Determine the [X, Y] coordinate at the center of the cell enclosing the given text.  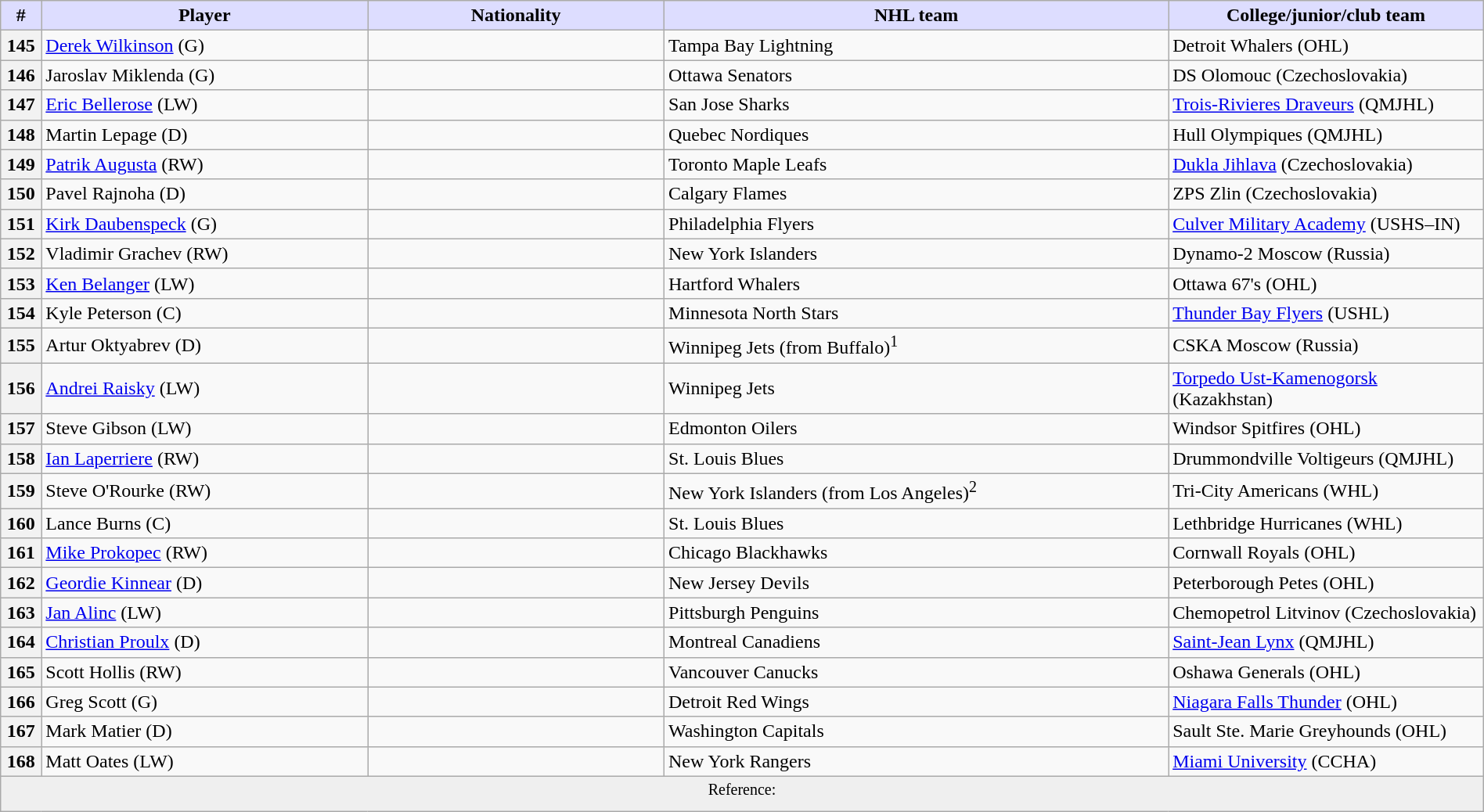
150 [21, 194]
Nationality [517, 16]
Edmonton Oilers [917, 429]
161 [21, 553]
Chemopetrol Litvinov (Czechoslovakia) [1326, 613]
Dynamo-2 Moscow (Russia) [1326, 253]
DS Olomouc (Czechoslovakia) [1326, 75]
Steve O'Rourke (RW) [205, 491]
Kirk Daubenspeck (G) [205, 224]
Tri-City Americans (WHL) [1326, 491]
167 [21, 731]
163 [21, 613]
148 [21, 135]
Scott Hollis (RW) [205, 672]
156 [21, 388]
Jan Alinc (LW) [205, 613]
155 [21, 346]
Hull Olympiques (QMJHL) [1326, 135]
ZPS Zlin (Czechoslovakia) [1326, 194]
Matt Oates (LW) [205, 761]
Chicago Blackhawks [917, 553]
160 [21, 523]
Quebec Nordiques [917, 135]
New York Islanders [917, 253]
San Jose Sharks [917, 105]
Minnesota North Stars [917, 313]
Lethbridge Hurricanes (WHL) [1326, 523]
Calgary Flames [917, 194]
Hartford Whalers [917, 283]
Dukla Jihlava (Czechoslovakia) [1326, 164]
Winnipeg Jets (from Buffalo)1 [917, 346]
Thunder Bay Flyers (USHL) [1326, 313]
Kyle Peterson (C) [205, 313]
153 [21, 283]
Ian Laperriere (RW) [205, 458]
Derek Wilkinson (G) [205, 45]
Martin Lepage (D) [205, 135]
152 [21, 253]
Vancouver Canucks [917, 672]
Ken Belanger (LW) [205, 283]
Tampa Bay Lightning [917, 45]
Trois-Rivieres Draveurs (QMJHL) [1326, 105]
Torpedo Ust-Kamenogorsk (Kazakhstan) [1326, 388]
Patrik Augusta (RW) [205, 164]
Miami University (CCHA) [1326, 761]
Sault Ste. Marie Greyhounds (OHL) [1326, 731]
Vladimir Grachev (RW) [205, 253]
Geordie Kinnear (D) [205, 583]
157 [21, 429]
Andrei Raisky (LW) [205, 388]
Drummondville Voltigeurs (QMJHL) [1326, 458]
Pavel Rajnoha (D) [205, 194]
Christian Proulx (D) [205, 642]
154 [21, 313]
Steve Gibson (LW) [205, 429]
147 [21, 105]
Mike Prokopec (RW) [205, 553]
Windsor Spitfires (OHL) [1326, 429]
Reference: [742, 793]
Ottawa Senators [917, 75]
Cornwall Royals (OHL) [1326, 553]
Culver Military Academy (USHS–IN) [1326, 224]
# [21, 16]
Pittsburgh Penguins [917, 613]
Toronto Maple Leafs [917, 164]
Jaroslav Miklenda (G) [205, 75]
CSKA Moscow (Russia) [1326, 346]
158 [21, 458]
Ottawa 67's (OHL) [1326, 283]
Philadelphia Flyers [917, 224]
NHL team [917, 16]
Washington Capitals [917, 731]
149 [21, 164]
New Jersey Devils [917, 583]
Niagara Falls Thunder (OHL) [1326, 702]
168 [21, 761]
162 [21, 583]
159 [21, 491]
New York Islanders (from Los Angeles)2 [917, 491]
Detroit Whalers (OHL) [1326, 45]
Mark Matier (D) [205, 731]
164 [21, 642]
Eric Bellerose (LW) [205, 105]
Lance Burns (C) [205, 523]
151 [21, 224]
166 [21, 702]
165 [21, 672]
146 [21, 75]
New York Rangers [917, 761]
Player [205, 16]
Artur Oktyabrev (D) [205, 346]
College/junior/club team [1326, 16]
Winnipeg Jets [917, 388]
Saint-Jean Lynx (QMJHL) [1326, 642]
Montreal Canadiens [917, 642]
Greg Scott (G) [205, 702]
145 [21, 45]
Oshawa Generals (OHL) [1326, 672]
Peterborough Petes (OHL) [1326, 583]
Detroit Red Wings [917, 702]
